For the text-containing cell, return its midpoint in (X, Y) coordinate format. 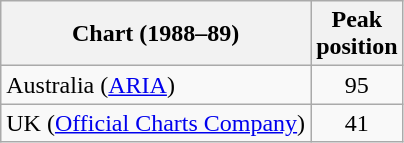
95 (357, 85)
Chart (1988–89) (156, 34)
41 (357, 123)
UK (Official Charts Company) (156, 123)
Australia (ARIA) (156, 85)
Peakposition (357, 34)
